For the text-containing cell, return its midpoint in (X, Y) coordinate format. 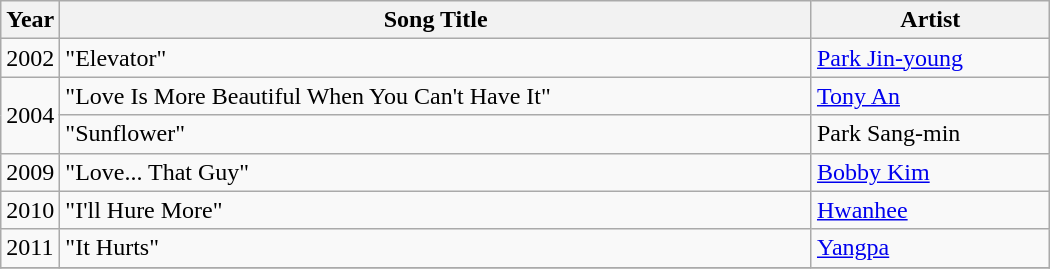
"It Hurts" (436, 248)
"Love Is More Beautiful When You Can't Have It" (436, 96)
2009 (30, 172)
"Sunflower" (436, 134)
"I'll Hure More" (436, 210)
2010 (30, 210)
"Elevator" (436, 58)
Yangpa (930, 248)
"Love... That Guy" (436, 172)
Park Sang-min (930, 134)
Artist (930, 20)
Bobby Kim (930, 172)
2004 (30, 115)
Hwanhee (930, 210)
Park Jin-young (930, 58)
Tony An (930, 96)
2011 (30, 248)
Song Title (436, 20)
Year (30, 20)
2002 (30, 58)
